Provide the (x, y) coordinate of the cell's center where the given text is located.  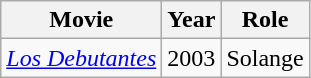
2003 (192, 58)
Role (265, 20)
Movie (82, 20)
Year (192, 20)
Solange (265, 58)
Los Debutantes (82, 58)
